Extract the [X, Y] coordinate from the center of the cell holding the provided text.  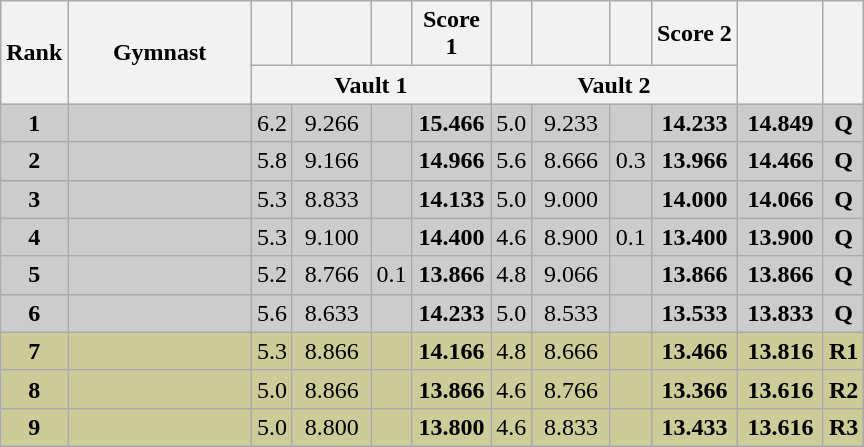
2 [34, 161]
14.966 [452, 161]
13.433 [694, 427]
13.400 [694, 237]
1 [34, 123]
R1 [843, 351]
8.900 [572, 237]
R2 [843, 389]
9.100 [332, 237]
15.466 [452, 123]
3 [34, 199]
14.066 [780, 199]
0.3 [630, 161]
Score 2 [694, 34]
Vault 2 [614, 85]
9.166 [332, 161]
4 [34, 237]
8.800 [332, 427]
13.966 [694, 161]
8 [34, 389]
14.466 [780, 161]
14.000 [694, 199]
9.000 [572, 199]
14.400 [452, 237]
13.800 [452, 427]
5 [34, 275]
13.833 [780, 313]
8.533 [572, 313]
Gymnast [160, 52]
13.466 [694, 351]
13.900 [780, 237]
Score 1 [452, 34]
5.8 [272, 161]
6 [34, 313]
6.2 [272, 123]
5.2 [272, 275]
Rank [34, 52]
9 [34, 427]
7 [34, 351]
13.816 [780, 351]
9.233 [572, 123]
13.533 [694, 313]
Vault 1 [370, 85]
14.166 [452, 351]
13.366 [694, 389]
9.266 [332, 123]
14.133 [452, 199]
R3 [843, 427]
8.633 [332, 313]
9.066 [572, 275]
14.849 [780, 123]
